Pinpoint the cell where the given text exists, returning its [x, y] midpoint coordinate. 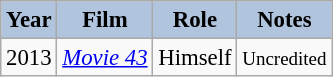
Notes [284, 20]
Uncredited [284, 58]
2013 [29, 58]
Role [195, 20]
Film [105, 20]
Year [29, 20]
Himself [195, 58]
Movie 43 [105, 58]
